Determine the [X, Y] coordinate at the center of the cell enclosing the given text.  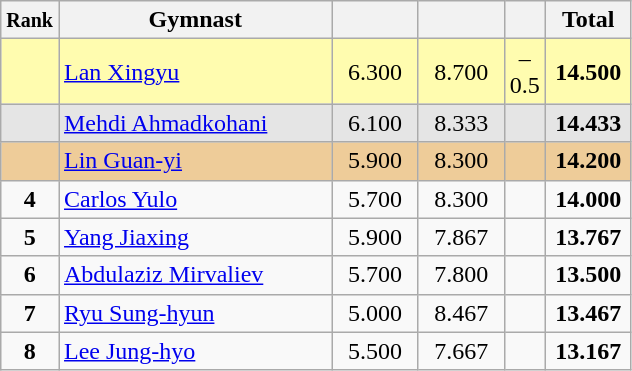
13.500 [588, 275]
Rank [30, 20]
Lan Xingyu [195, 72]
Lee Jung-hyo [195, 351]
Lin Guan-yi [195, 161]
6.300 [375, 72]
Mehdi Ahmadkohani [195, 123]
13.167 [588, 351]
14.500 [588, 72]
7.800 [461, 275]
14.433 [588, 123]
5.000 [375, 313]
6 [30, 275]
14.200 [588, 161]
5 [30, 237]
8.333 [461, 123]
5.500 [375, 351]
Carlos Yulo [195, 199]
14.000 [588, 199]
13.767 [588, 237]
13.467 [588, 313]
–0.5 [524, 72]
8.700 [461, 72]
6.100 [375, 123]
7.667 [461, 351]
4 [30, 199]
8 [30, 351]
Gymnast [195, 20]
Yang Jiaxing [195, 237]
Abdulaziz Mirvaliev [195, 275]
Total [588, 20]
7 [30, 313]
8.467 [461, 313]
7.867 [461, 237]
Ryu Sung-hyun [195, 313]
